Return the (x, y) coordinate for the center point of the cell that contains the specified text.  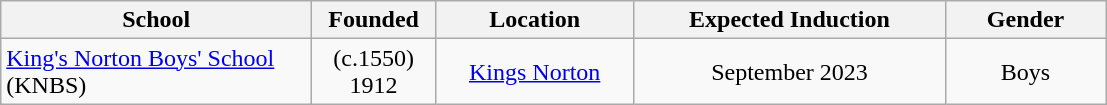
September 2023 (790, 72)
Gender (1026, 20)
(c.1550)1912 (374, 72)
Location (534, 20)
School (156, 20)
King's Norton Boys' School (KNBS) (156, 72)
Founded (374, 20)
Expected Induction (790, 20)
Boys (1026, 72)
Kings Norton (534, 72)
